Output the [x, y] coordinate of the center of the cell containing the given text.  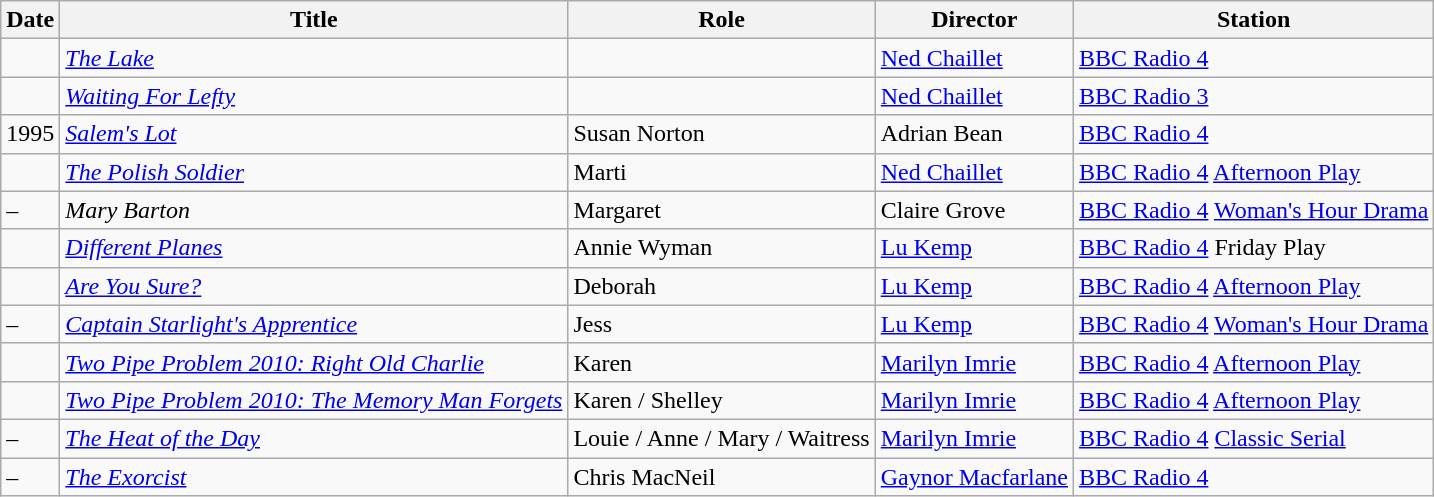
Gaynor Macfarlane [974, 477]
Annie Wyman [722, 248]
Salem's Lot [314, 134]
Station [1254, 20]
Marti [722, 172]
The Heat of the Day [314, 438]
Adrian Bean [974, 134]
BBC Radio 3 [1254, 96]
Captain Starlight's Apprentice [314, 324]
1995 [30, 134]
Susan Norton [722, 134]
Different Planes [314, 248]
Are You Sure? [314, 286]
Claire Grove [974, 210]
Date [30, 20]
BBC Radio 4 Classic Serial [1254, 438]
The Exorcist [314, 477]
The Polish Soldier [314, 172]
Chris MacNeil [722, 477]
Two Pipe Problem 2010: The Memory Man Forgets [314, 400]
The Lake [314, 58]
Karen / Shelley [722, 400]
Karen [722, 362]
Deborah [722, 286]
Director [974, 20]
Role [722, 20]
Jess [722, 324]
Title [314, 20]
BBC Radio 4 Friday Play [1254, 248]
Louie / Anne / Mary / Waitress [722, 438]
Two Pipe Problem 2010: Right Old Charlie [314, 362]
Margaret [722, 210]
Mary Barton [314, 210]
Waiting For Lefty [314, 96]
